For the text-containing cell, return its midpoint in [X, Y] coordinate format. 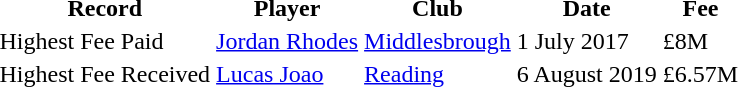
1 July 2017 [586, 41]
Jordan Rhodes [288, 41]
Middlesbrough [438, 41]
